Locate the cell with the specified text and output its (X, Y) center coordinate. 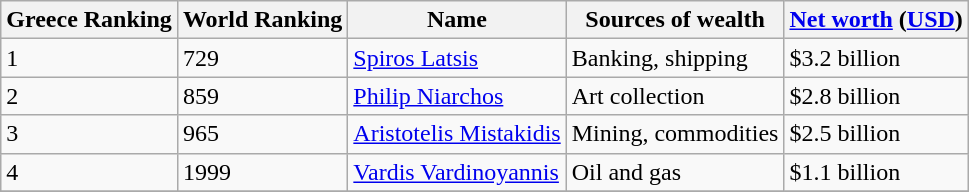
Greece Ranking (90, 20)
Sources of wealth (675, 20)
Mining, commodities (675, 134)
$3.2 billion (876, 58)
1 (90, 58)
3 (90, 134)
Aristotelis Mistakidis (457, 134)
Spiros Latsis (457, 58)
965 (262, 134)
Name (457, 20)
Net worth (USD) (876, 20)
729 (262, 58)
2 (90, 96)
859 (262, 96)
$2.5 billion (876, 134)
$2.8 billion (876, 96)
Banking, shipping (675, 58)
4 (90, 172)
Vardis Vardinoyannis (457, 172)
Philip Niarchos (457, 96)
World Ranking (262, 20)
Oil and gas (675, 172)
$1.1 billion (876, 172)
Art collection (675, 96)
1999 (262, 172)
